Search for the cell housing the specified text and yield its [X, Y] center coordinate. 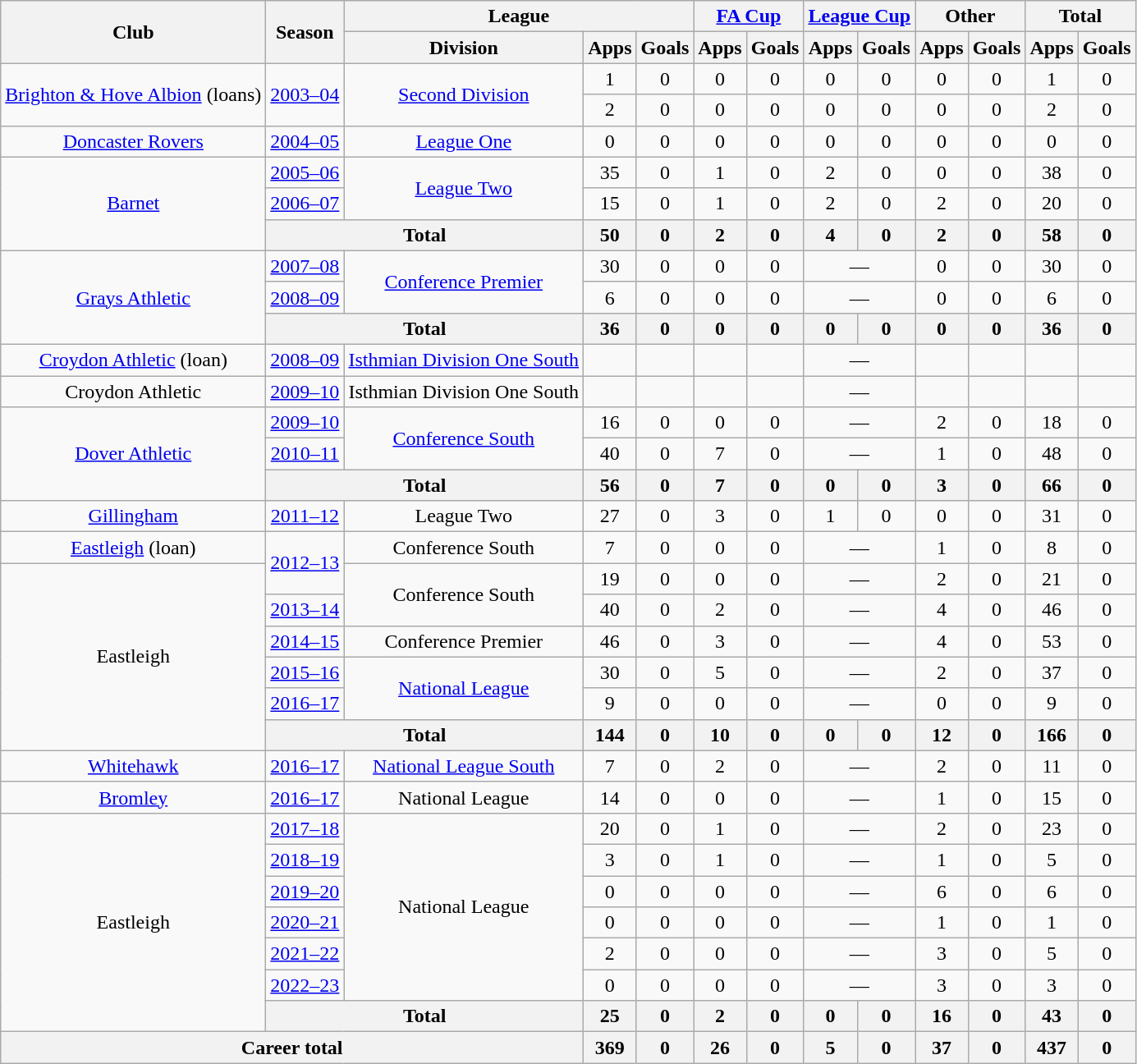
50 [610, 235]
Club [133, 32]
Doncaster Rovers [133, 141]
Barnet [133, 204]
369 [610, 1048]
21 [1052, 579]
66 [1052, 485]
2011–12 [305, 516]
Season [305, 32]
12 [942, 735]
Grays Athletic [133, 297]
2007–08 [305, 266]
2014–15 [305, 641]
Second Division [464, 94]
FA Cup [749, 16]
2018–19 [305, 860]
2013–14 [305, 610]
League One [464, 141]
2017–18 [305, 828]
2006–07 [305, 204]
2004–05 [305, 141]
26 [720, 1048]
League Cup [860, 16]
31 [1052, 516]
35 [610, 172]
11 [1052, 766]
Croydon Athletic (loan) [133, 360]
437 [1052, 1048]
League [519, 16]
Division [464, 48]
2019–20 [305, 891]
58 [1052, 235]
23 [1052, 828]
43 [1052, 1016]
Career total [292, 1048]
14 [610, 797]
2015–16 [305, 672]
27 [610, 516]
18 [1052, 423]
Croydon Athletic [133, 392]
2020–21 [305, 923]
Dover Athletic [133, 454]
Bromley [133, 797]
Eastleigh (loan) [133, 548]
48 [1052, 454]
Brighton & Hove Albion (loans) [133, 94]
19 [610, 579]
2021–22 [305, 954]
2003–04 [305, 94]
10 [720, 735]
144 [610, 735]
Whitehawk [133, 766]
National League South [464, 766]
2010–11 [305, 454]
2012–13 [305, 563]
56 [610, 485]
2022–23 [305, 985]
25 [610, 1016]
38 [1052, 172]
2005–06 [305, 172]
Other [970, 16]
8 [1052, 548]
Gillingham [133, 516]
166 [1052, 735]
53 [1052, 641]
